For the text-containing cell, return its midpoint in (x, y) coordinate format. 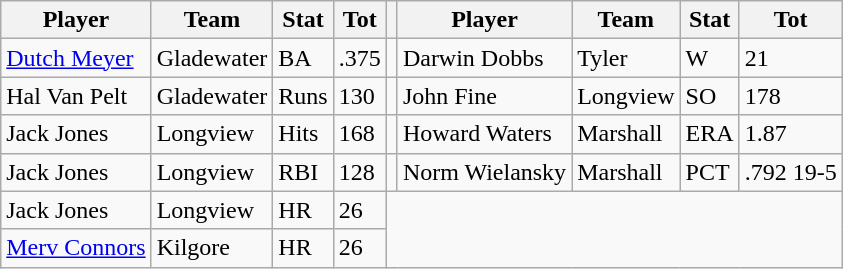
Dutch Meyer (76, 58)
Norm Wielansky (484, 172)
21 (790, 58)
1.87 (790, 134)
RBI (303, 172)
PCT (710, 172)
.792 19-5 (790, 172)
BA (303, 58)
ERA (710, 134)
Hal Van Pelt (76, 96)
Kilgore (212, 248)
Runs (303, 96)
Darwin Dobbs (484, 58)
SO (710, 96)
W (710, 58)
130 (360, 96)
John Fine (484, 96)
Merv Connors (76, 248)
128 (360, 172)
Hits (303, 134)
168 (360, 134)
Tyler (626, 58)
178 (790, 96)
Howard Waters (484, 134)
.375 (360, 58)
